From the cell containing the given text, extract its center point as (x, y) coordinate. 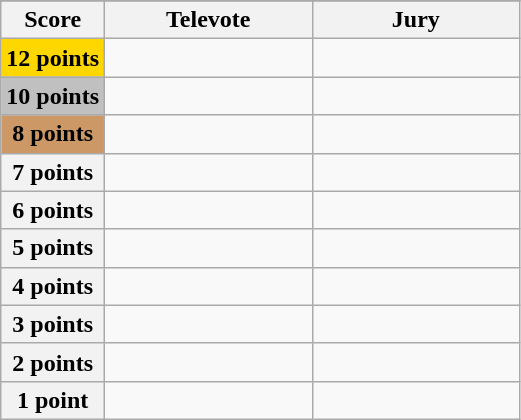
Score (53, 20)
6 points (53, 210)
10 points (53, 96)
5 points (53, 248)
3 points (53, 324)
4 points (53, 286)
1 point (53, 400)
12 points (53, 58)
8 points (53, 134)
7 points (53, 172)
2 points (53, 362)
Televote (209, 20)
Jury (416, 20)
